Return the (x, y) coordinate for the center point of the cell that contains the specified text.  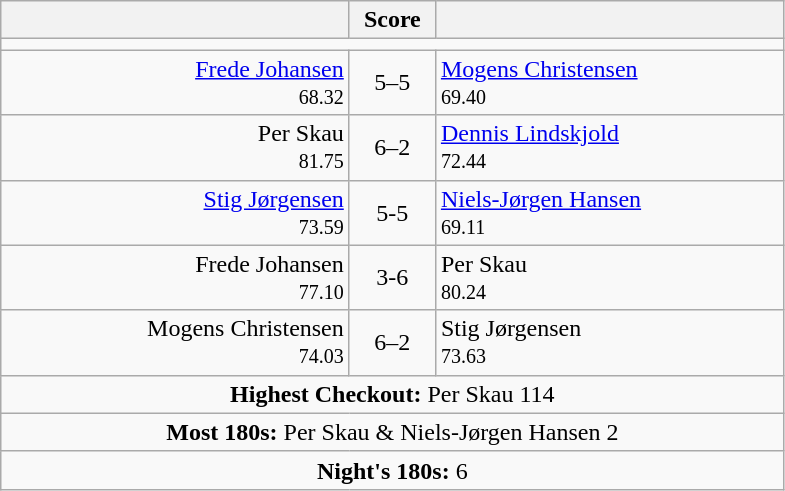
Highest Checkout: Per Skau 114 (392, 394)
Mogens Christensen 74.03 (176, 342)
3-6 (392, 278)
Stig Jørgensen 73.59 (176, 212)
Per Skau 81.75 (176, 148)
Mogens Christensen 69.40 (610, 82)
Score (392, 20)
Per Skau 80.24 (610, 278)
Stig Jørgensen 73.63 (610, 342)
5–5 (392, 82)
Niels-Jørgen Hansen 69.11 (610, 212)
5-5 (392, 212)
Night's 180s: 6 (392, 470)
Frede Johansen68.32 (176, 82)
Dennis Lindskjold 72.44 (610, 148)
Most 180s: Per Skau & Niels-Jørgen Hansen 2 (392, 432)
Frede Johansen 77.10 (176, 278)
